Search for the cell housing the specified text and yield its [X, Y] center coordinate. 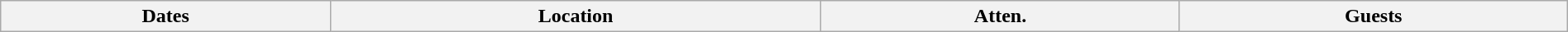
Location [576, 16]
Atten. [1001, 16]
Guests [1373, 16]
Dates [165, 16]
